Provide the [x, y] coordinate of the cell's center where the given text is located.  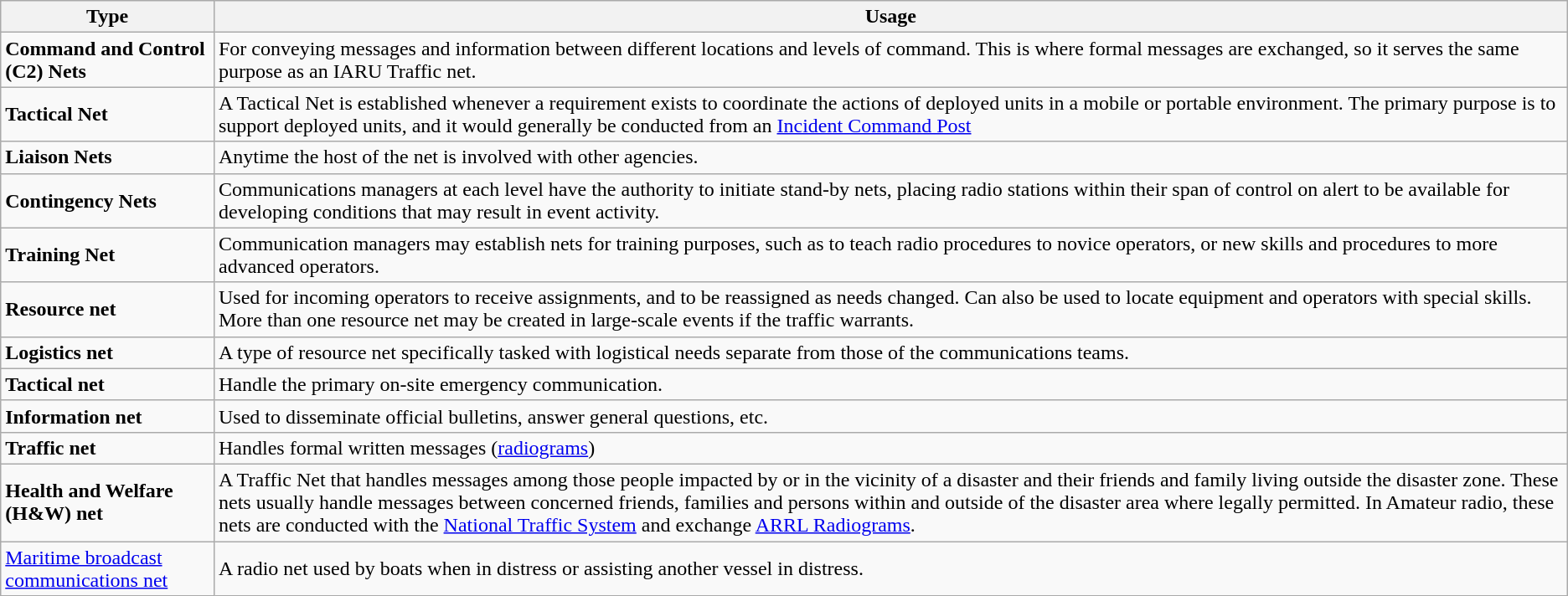
Logistics net [107, 352]
Handle the primary on-site emergency communication. [890, 384]
Health and Welfare (H&W) net [107, 502]
Liaison Nets [107, 157]
Command and Control (C2) Nets [107, 60]
Tactical net [107, 384]
Type [107, 17]
Handles formal written messages (radiograms) [890, 448]
Traffic net [107, 448]
A radio net used by boats when in distress or assisting another vessel in distress. [890, 568]
Maritime broadcast communications net [107, 568]
Usage [890, 17]
Used to disseminate official bulletins, answer general questions, etc. [890, 416]
Anytime the host of the net is involved with other agencies. [890, 157]
Resource net [107, 310]
Information net [107, 416]
Contingency Nets [107, 201]
A type of resource net specifically tasked with logistical needs separate from those of the communications teams. [890, 352]
Tactical Net [107, 114]
Training Net [107, 254]
